Identify which cell holds the provided text, then report its (x, y) central coordinate. 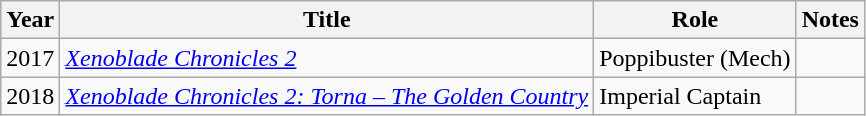
Xenoblade Chronicles 2: Torna – The Golden Country (327, 96)
Xenoblade Chronicles 2 (327, 58)
2018 (30, 96)
Notes (830, 20)
Imperial Captain (695, 96)
2017 (30, 58)
Poppibuster (Mech) (695, 58)
Title (327, 20)
Role (695, 20)
Year (30, 20)
